For the text-containing cell, return its midpoint in [X, Y] coordinate format. 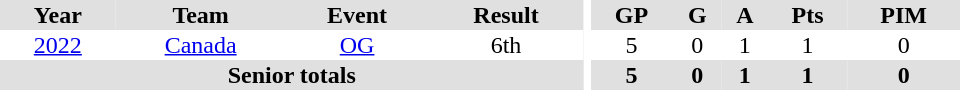
Senior totals [292, 75]
Year [58, 15]
A [745, 15]
GP [631, 15]
6th [506, 45]
Pts [808, 15]
Result [506, 15]
G [698, 15]
PIM [904, 15]
Canada [201, 45]
OG [358, 45]
Team [201, 15]
Event [358, 15]
2022 [58, 45]
